Locate the cell with the specified text and output its [X, Y] center coordinate. 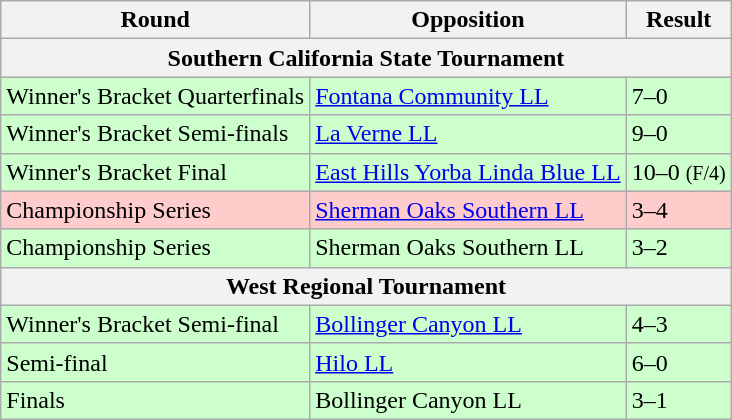
Winner's Bracket Quarterfinals [156, 96]
Hilo LL [468, 362]
10–0 (F/4) [678, 172]
6–0 [678, 362]
La Verne LL [468, 134]
Finals [156, 400]
Winner's Bracket Semi-finals [156, 134]
3–2 [678, 248]
East Hills Yorba Linda Blue LL [468, 172]
Winner's Bracket Final [156, 172]
West Regional Tournament [366, 286]
Winner's Bracket Semi-final [156, 324]
3–1 [678, 400]
7–0 [678, 96]
3–4 [678, 210]
Opposition [468, 20]
Southern California State Tournament [366, 58]
Result [678, 20]
Semi-final [156, 362]
Round [156, 20]
9–0 [678, 134]
4–3 [678, 324]
Fontana Community LL [468, 96]
